From the cell containing the given text, extract its center point as (x, y) coordinate. 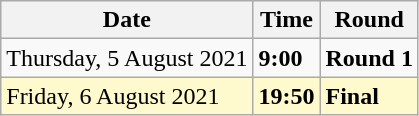
Round (369, 20)
9:00 (286, 58)
Time (286, 20)
Date (127, 20)
Round 1 (369, 58)
Thursday, 5 August 2021 (127, 58)
19:50 (286, 96)
Final (369, 96)
Friday, 6 August 2021 (127, 96)
